Identify which cell holds the provided text, then report its (X, Y) central coordinate. 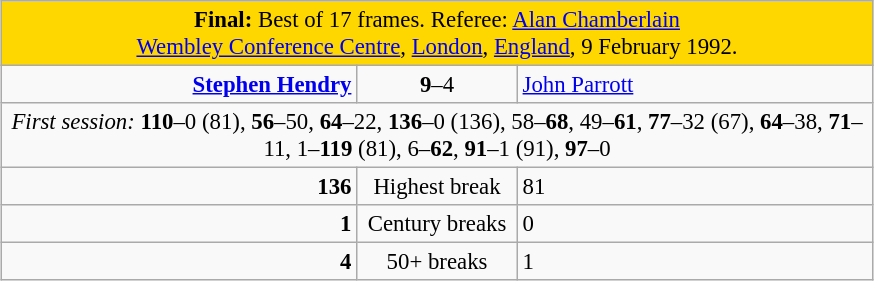
9–4 (438, 85)
Stephen Hendry (179, 85)
136 (179, 187)
Century breaks (438, 224)
81 (695, 187)
Highest break (438, 187)
Final: Best of 17 frames. Referee: Alan ChamberlainWembley Conference Centre, London, England, 9 February 1992. (437, 34)
0 (695, 224)
John Parrott (695, 85)
4 (179, 262)
First session: 110–0 (81), 56–50, 64–22, 136–0 (136), 58–68, 49–61, 77–32 (67), 64–38, 71–11, 1–119 (81), 6–62, 91–1 (91), 97–0 (437, 136)
50+ breaks (438, 262)
